Scan for the cell matching the given text and deliver its [X, Y] coordinate at center. 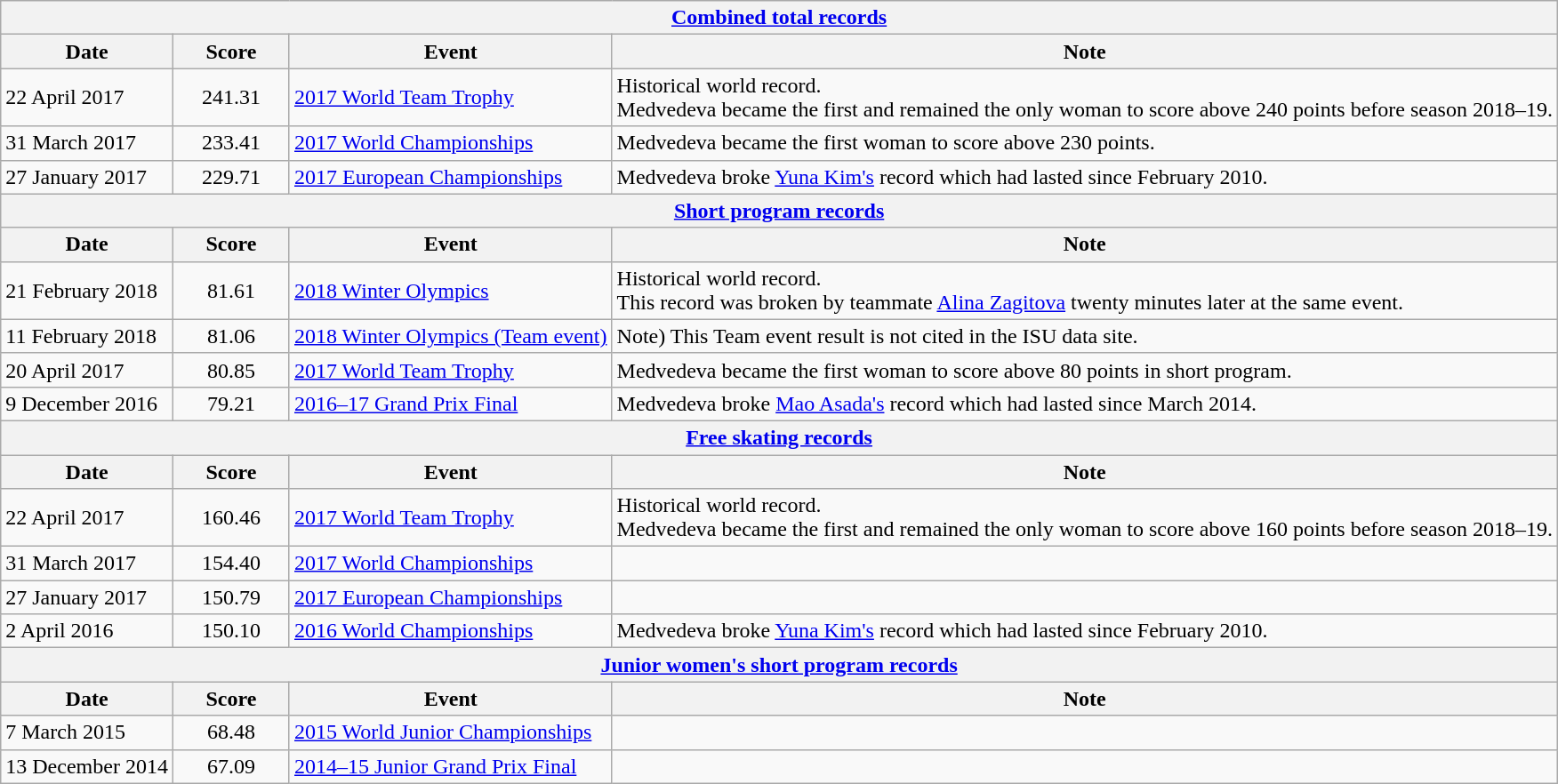
20 April 2017 [87, 370]
Short program records [779, 211]
81.06 [231, 336]
21 February 2018 [87, 290]
233.41 [231, 143]
Medvedeva became the first woman to score above 80 points in short program. [1085, 370]
154.40 [231, 564]
2018 Winter Olympics (Team event) [450, 336]
2015 World Junior Championships [450, 732]
81.61 [231, 290]
Medvedeva broke Mao Asada's record which had lasted since March 2014. [1085, 404]
11 February 2018 [87, 336]
2016 World Championships [450, 631]
2018 Winter Olympics [450, 290]
Historical world record. This record was broken by teammate Alina Zagitova twenty minutes later at the same event. [1085, 290]
79.21 [231, 404]
241.31 [231, 98]
160.46 [231, 517]
Combined total records [779, 18]
7 March 2015 [87, 732]
13 December 2014 [87, 766]
Historical world record. Medvedeva became the first and remained the only woman to score above 160 points before season 2018–19. [1085, 517]
Note) This Team event result is not cited in the ISU data site. [1085, 336]
80.85 [231, 370]
Historical world record. Medvedeva became the first and remained the only woman to score above 240 points before season 2018–19. [1085, 98]
2 April 2016 [87, 631]
Junior women's short program records [779, 665]
67.09 [231, 766]
150.79 [231, 597]
Medvedeva became the first woman to score above 230 points. [1085, 143]
229.71 [231, 177]
9 December 2016 [87, 404]
150.10 [231, 631]
68.48 [231, 732]
2016–17 Grand Prix Final [450, 404]
Free skating records [779, 437]
2014–15 Junior Grand Prix Final [450, 766]
